Pinpoint the cell where the given text exists, returning its [X, Y] midpoint coordinate. 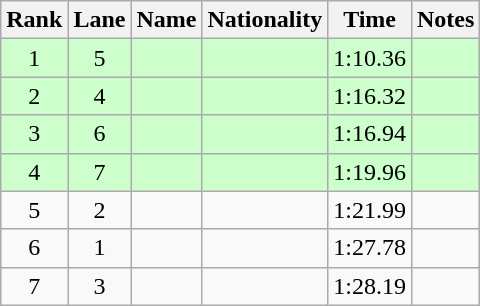
1:10.36 [370, 58]
1:27.78 [370, 248]
1:16.94 [370, 134]
Name [166, 20]
Nationality [265, 20]
1:19.96 [370, 172]
Notes [445, 20]
Rank [34, 20]
1:28.19 [370, 286]
1:16.32 [370, 96]
Lane [100, 20]
Time [370, 20]
1:21.99 [370, 210]
